Identify which cell holds the provided text, then report its (x, y) central coordinate. 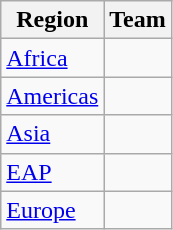
Americas (52, 96)
Africa (52, 58)
Team (138, 20)
EAP (52, 172)
Region (52, 20)
Europe (52, 210)
Asia (52, 134)
